Pinpoint the cell where the given text exists, returning its [X, Y] midpoint coordinate. 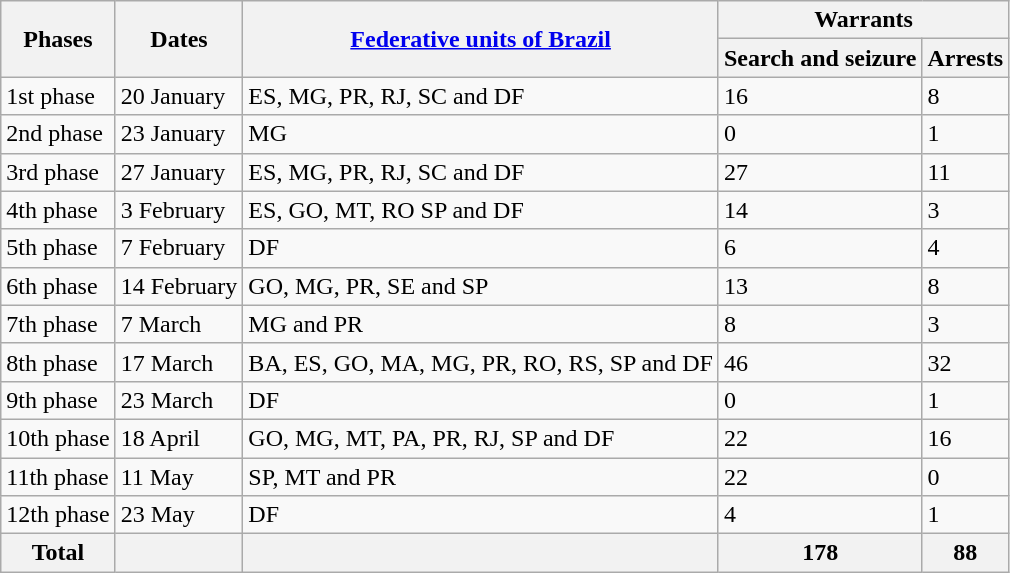
Total [58, 553]
12th phase [58, 515]
14 [820, 210]
ES, GO, MT, RO SP and DF [481, 210]
23 May [179, 515]
Federative units of Brazil [481, 39]
8th phase [58, 362]
5th phase [58, 248]
6th phase [58, 286]
23 January [179, 134]
11 May [179, 477]
SP, MT and PR [481, 477]
9th phase [58, 400]
Phases [58, 39]
20 January [179, 96]
1st phase [58, 96]
10th phase [58, 438]
BA, ES, GO, MA, MG, PR, RO, RS, SP and DF [481, 362]
7 February [179, 248]
Search and seizure [820, 58]
14 February [179, 286]
Dates [179, 39]
23 March [179, 400]
6 [820, 248]
32 [966, 362]
2nd phase [58, 134]
GO, MG, MT, PA, PR, RJ, SP and DF [481, 438]
13 [820, 286]
7 March [179, 324]
11th phase [58, 477]
46 [820, 362]
178 [820, 553]
18 April [179, 438]
GO, MG, PR, SE and SP [481, 286]
4th phase [58, 210]
3 February [179, 210]
MG and PR [481, 324]
11 [966, 172]
7th phase [58, 324]
MG [481, 134]
17 March [179, 362]
27 January [179, 172]
3rd phase [58, 172]
Arrests [966, 58]
88 [966, 553]
27 [820, 172]
Warrants [863, 20]
